Identify which cell holds the provided text, then report its [x, y] central coordinate. 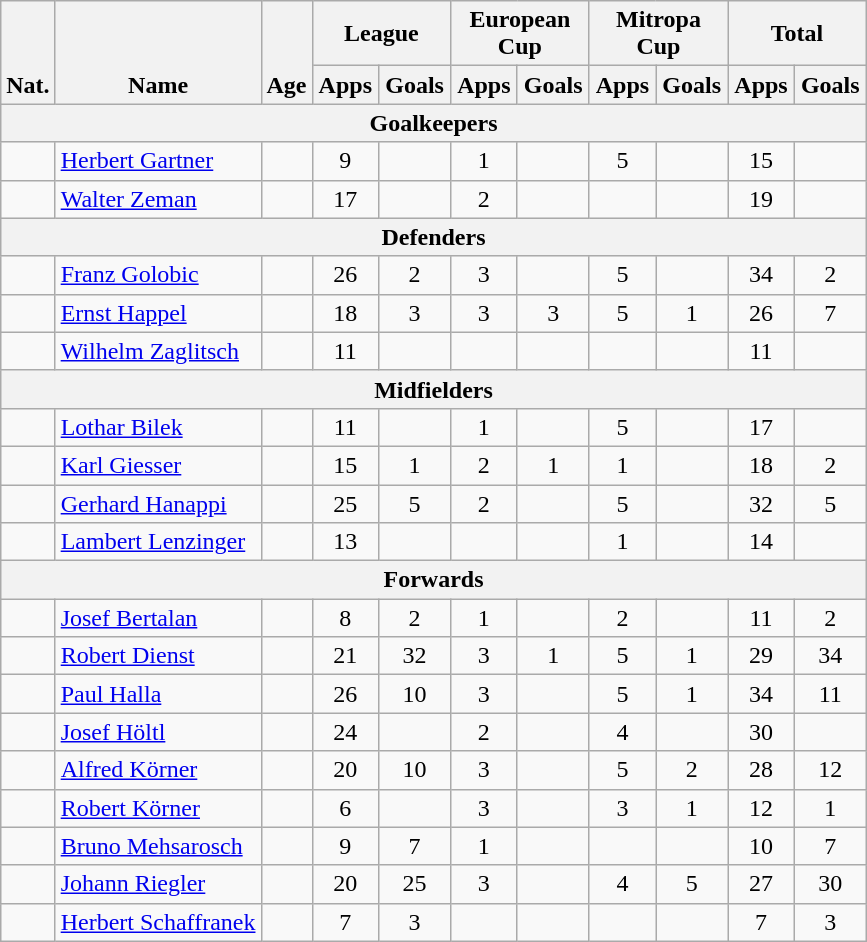
Paul Halla [158, 694]
19 [762, 199]
Robert Körner [158, 808]
24 [346, 732]
Forwards [434, 580]
Franz Golobic [158, 275]
Name [158, 52]
Josef Höltl [158, 732]
Johann Riegler [158, 884]
Age [286, 52]
Karl Giesser [158, 465]
Josef Bertalan [158, 618]
13 [346, 542]
8 [346, 618]
Mitropa Cup [658, 34]
Ernst Happel [158, 313]
League [382, 34]
29 [762, 656]
Bruno Mehsarosch [158, 846]
Herbert Schaffranek [158, 922]
28 [762, 770]
Alfred Körner [158, 770]
Goalkeepers [434, 123]
European Cup [520, 34]
Walter Zeman [158, 199]
Total [798, 34]
Herbert Gartner [158, 161]
21 [346, 656]
Wilhelm Zaglitsch [158, 351]
Nat. [28, 52]
Lothar Bilek [158, 427]
27 [762, 884]
Midfielders [434, 389]
Gerhard Hanappi [158, 503]
Lambert Lenzinger [158, 542]
Robert Dienst [158, 656]
6 [346, 808]
Defenders [434, 237]
14 [762, 542]
